Locate the cell with the specified text and output its (x, y) center coordinate. 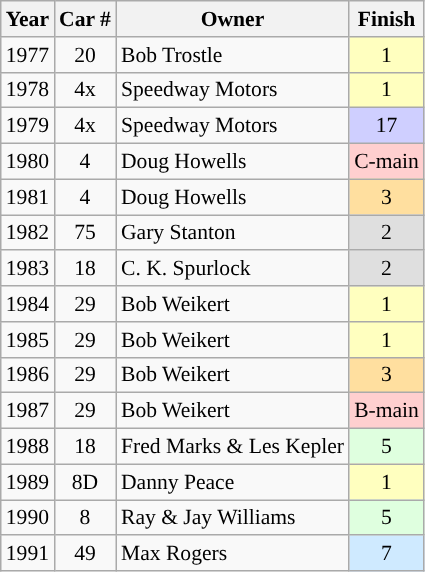
49 (85, 554)
Gary Stanton (232, 233)
17 (386, 126)
1980 (28, 162)
B-main (386, 411)
1985 (28, 340)
75 (85, 233)
Ray & Jay Williams (232, 518)
1991 (28, 554)
20 (85, 55)
C. K. Spurlock (232, 269)
1979 (28, 126)
1977 (28, 55)
7 (386, 554)
C-main (386, 162)
1989 (28, 482)
8 (85, 518)
Bob Trostle (232, 55)
1986 (28, 375)
1984 (28, 304)
Fred Marks & Les Kepler (232, 447)
1981 (28, 197)
1983 (28, 269)
Owner (232, 19)
Car # (85, 19)
1990 (28, 518)
Year (28, 19)
Max Rogers (232, 554)
1988 (28, 447)
1978 (28, 90)
1982 (28, 233)
Finish (386, 19)
8D (85, 482)
Danny Peace (232, 482)
1987 (28, 411)
